Capture the cell that displays the provided text and extract its [x, y] central coordinate. 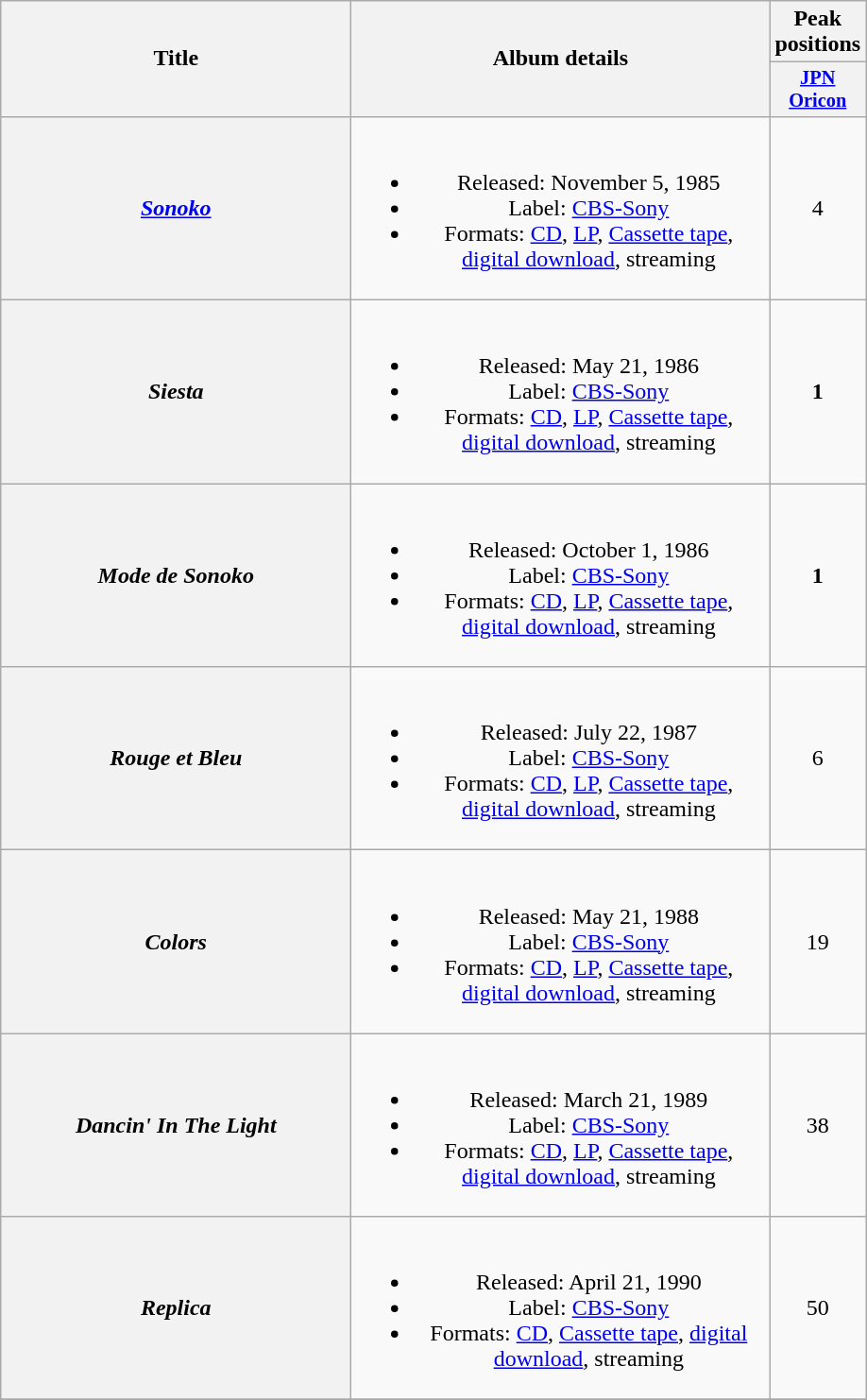
Title [176, 59]
Replica [176, 1308]
Released: May 21, 1986Label: CBS-SonyFormats: CD, LP, Cassette tape, digital download, streaming [561, 392]
6 [818, 759]
38 [818, 1125]
4 [818, 208]
Album details [561, 59]
Dancin' In The Light [176, 1125]
Siesta [176, 392]
Released: July 22, 1987Label: CBS-SonyFormats: CD, LP, Cassette tape, digital download, streaming [561, 759]
19 [818, 942]
50 [818, 1308]
Released: April 21, 1990Label: CBS-SonyFormats: CD, Cassette tape, digital download, streaming [561, 1308]
Sonoko [176, 208]
Peak positions [818, 32]
Mode de Sonoko [176, 575]
Released: November 5, 1985Label: CBS-SonyFormats: CD, LP, Cassette tape, digital download, streaming [561, 208]
Released: March 21, 1989Label: CBS-SonyFormats: CD, LP, Cassette tape, digital download, streaming [561, 1125]
Colors [176, 942]
Rouge et Bleu [176, 759]
JPNOricon [818, 90]
Released: May 21, 1988Label: CBS-SonyFormats: CD, LP, Cassette tape, digital download, streaming [561, 942]
Released: October 1, 1986Label: CBS-SonyFormats: CD, LP, Cassette tape, digital download, streaming [561, 575]
